For the text-containing cell, return its midpoint in [x, y] coordinate format. 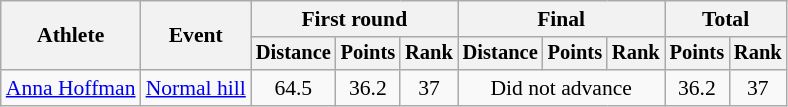
Event [196, 36]
64.5 [294, 88]
First round [354, 19]
Athlete [71, 36]
Normal hill [196, 88]
Did not advance [562, 88]
Anna Hoffman [71, 88]
Total [726, 19]
Final [562, 19]
